Return (x, y) of the center of cell containing provided text 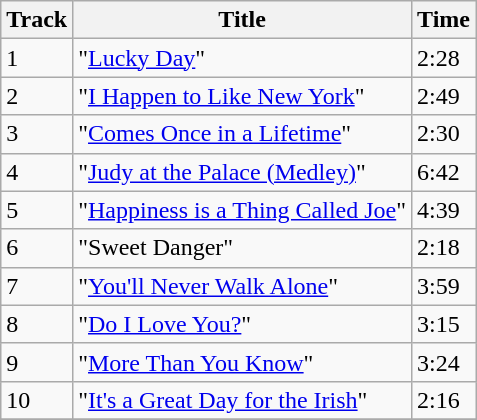
2:28 (444, 58)
5 (37, 210)
3 (37, 134)
"You'll Never Walk Alone" (242, 286)
4:39 (444, 210)
"Sweet Danger" (242, 248)
9 (37, 362)
10 (37, 400)
2:30 (444, 134)
Track (37, 20)
1 (37, 58)
"More Than You Know" (242, 362)
6:42 (444, 172)
"Judy at the Palace (Medley)" (242, 172)
7 (37, 286)
3:15 (444, 324)
2:18 (444, 248)
"I Happen to Like New York" (242, 96)
6 (37, 248)
2:49 (444, 96)
Title (242, 20)
"Do I Love You?" (242, 324)
3:59 (444, 286)
"Lucky Day" (242, 58)
2 (37, 96)
Time (444, 20)
3:24 (444, 362)
8 (37, 324)
"It's a Great Day for the Irish" (242, 400)
2:16 (444, 400)
"Comes Once in a Lifetime" (242, 134)
"Happiness is a Thing Called Joe" (242, 210)
4 (37, 172)
